Provide the [x, y] coordinate of the cell's center where the given text is located.  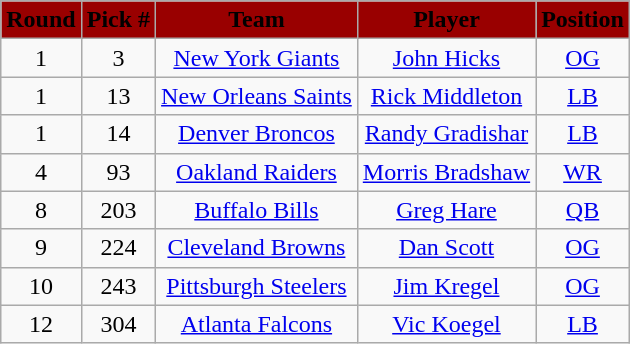
224 [118, 248]
Player [446, 20]
9 [41, 248]
243 [118, 286]
Vic Koegel [446, 324]
Atlanta Falcons [257, 324]
Team [257, 20]
3 [118, 58]
Pick # [118, 20]
Buffalo Bills [257, 210]
Pittsburgh Steelers [257, 286]
Greg Hare [446, 210]
14 [118, 134]
Round [41, 20]
93 [118, 172]
4 [41, 172]
WR [583, 172]
Cleveland Browns [257, 248]
10 [41, 286]
Dan Scott [446, 248]
QB [583, 210]
Rick Middleton [446, 96]
304 [118, 324]
12 [41, 324]
Position [583, 20]
John Hicks [446, 58]
Morris Bradshaw [446, 172]
Oakland Raiders [257, 172]
8 [41, 210]
203 [118, 210]
Randy Gradishar [446, 134]
13 [118, 96]
Jim Kregel [446, 286]
New York Giants [257, 58]
New Orleans Saints [257, 96]
Denver Broncos [257, 134]
